Output the (X, Y) coordinate of the center of the cell containing the given text.  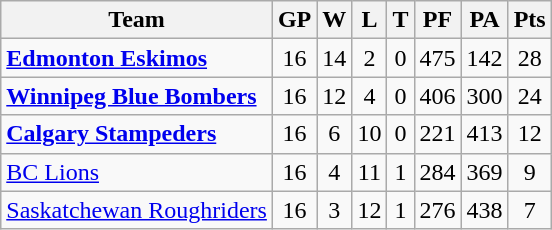
6 (334, 134)
276 (438, 210)
28 (530, 58)
221 (438, 134)
438 (484, 210)
BC Lions (137, 172)
413 (484, 134)
3 (334, 210)
PF (438, 20)
406 (438, 96)
7 (530, 210)
Edmonton Eskimos (137, 58)
L (370, 20)
24 (530, 96)
369 (484, 172)
Team (137, 20)
9 (530, 172)
Saskatchewan Roughriders (137, 210)
2 (370, 58)
300 (484, 96)
Calgary Stampeders (137, 134)
284 (438, 172)
T (400, 20)
10 (370, 134)
W (334, 20)
11 (370, 172)
14 (334, 58)
PA (484, 20)
142 (484, 58)
GP (294, 20)
475 (438, 58)
Pts (530, 20)
Winnipeg Blue Bombers (137, 96)
